Scan for the cell matching the given text and deliver its (X, Y) coordinate at center. 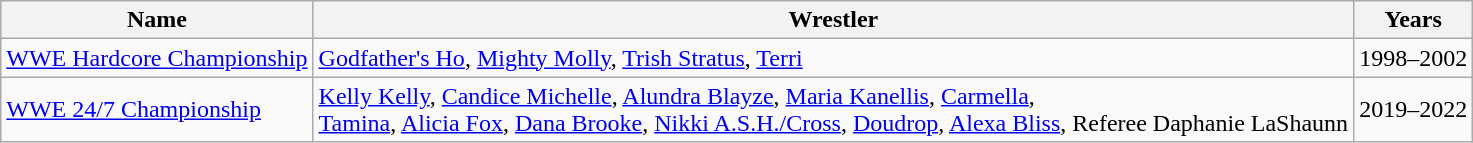
1998–2002 (1414, 58)
Years (1414, 20)
WWE 24/7 Championship (157, 110)
Name (157, 20)
WWE Hardcore Championship (157, 58)
Godfather's Ho, Mighty Molly, Trish Stratus, Terri (834, 58)
Wrestler (834, 20)
2019–2022 (1414, 110)
